Return [X, Y] of the center of cell containing provided text 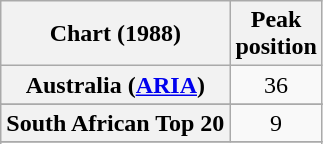
9 [276, 123]
South African Top 20 [116, 123]
Peakposition [276, 34]
Chart (1988) [116, 34]
Australia (ARIA) [116, 85]
36 [276, 85]
